Return [x, y] of the center of cell containing provided text 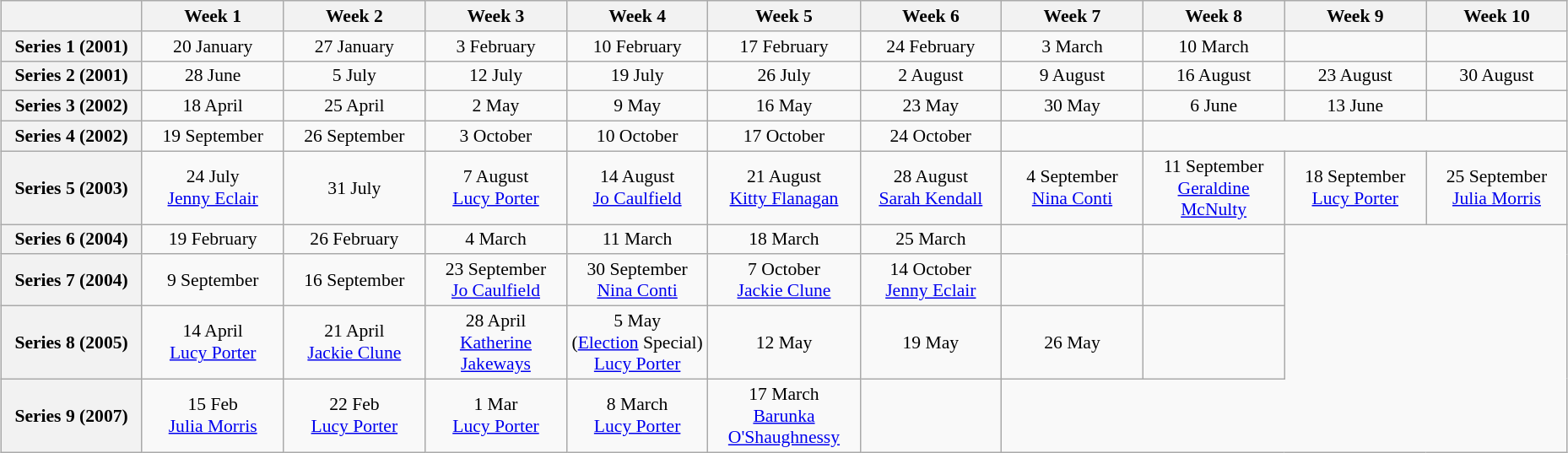
21 AprilJackie Clune [354, 342]
25 April [354, 106]
4 March [496, 240]
4 SeptemberNina Conti [1073, 187]
12 July [496, 76]
Series 7 (2004) [72, 280]
18 SeptemberLucy Porter [1355, 187]
26 May [1073, 342]
22 FebLucy Porter [354, 415]
2 August [931, 76]
3 February [496, 46]
9 August [1073, 76]
Series 4 (2002) [72, 137]
Week 1 [213, 16]
10 March [1214, 46]
25 SeptemberJulia Morris [1497, 187]
1 MarLucy Porter [496, 415]
17 MarchBarunka O'Shaughnessy [784, 415]
24 February [931, 46]
Week 3 [496, 16]
Week 7 [1073, 16]
14 AugustJo Caulfield [637, 187]
11 SeptemberGeraldine McNulty [1214, 187]
30 May [1073, 106]
24 October [931, 137]
21 AugustKitty Flanagan [784, 187]
Week 6 [931, 16]
Week 9 [1355, 16]
14 OctoberJenny Eclair [931, 280]
16 September [354, 280]
3 October [496, 137]
7 OctoberJackie Clune [784, 280]
25 March [931, 240]
Week 5 [784, 16]
13 June [1355, 106]
30 SeptemberNina Conti [637, 280]
12 May [784, 342]
18 April [213, 106]
27 January [354, 46]
Week 4 [637, 16]
20 January [213, 46]
16 May [784, 106]
18 March [784, 240]
28 AprilKatherine Jakeways [496, 342]
26 July [784, 76]
10 February [637, 46]
23 SeptemberJo Caulfield [496, 280]
3 March [1073, 46]
Series 2 (2001) [72, 76]
14 AprilLucy Porter [213, 342]
Series 6 (2004) [72, 240]
19 September [213, 137]
9 May [637, 106]
Week 10 [1497, 16]
Series 9 (2007) [72, 415]
17 October [784, 137]
17 February [784, 46]
Week 8 [1214, 16]
Week 2 [354, 16]
30 August [1497, 76]
16 August [1214, 76]
5 May(Election Special)Lucy Porter [637, 342]
28 AugustSarah Kendall [931, 187]
11 March [637, 240]
15 FebJulia Morris [213, 415]
8 MarchLucy Porter [637, 415]
31 July [354, 187]
5 July [354, 76]
19 July [637, 76]
19 February [213, 240]
24 JulyJenny Eclair [213, 187]
10 October [637, 137]
2 May [496, 106]
Series 3 (2002) [72, 106]
Series 1 (2001) [72, 46]
9 September [213, 280]
26 February [354, 240]
7 AugustLucy Porter [496, 187]
26 September [354, 137]
Series 5 (2003) [72, 187]
23 August [1355, 76]
6 June [1214, 106]
28 June [213, 76]
19 May [931, 342]
Series 8 (2005) [72, 342]
23 May [931, 106]
